Find where the given text appears and provide that cell's center as (X, Y) coordinate. 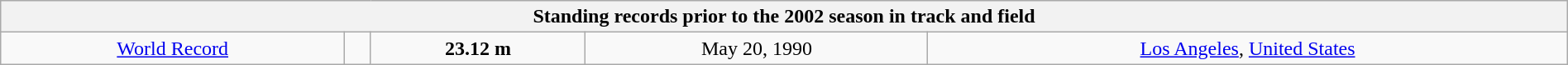
May 20, 1990 (757, 48)
23.12 m (478, 48)
Los Angeles, United States (1247, 48)
World Record (173, 48)
Standing records prior to the 2002 season in track and field (784, 17)
